Scan for the cell matching the given text and deliver its (x, y) coordinate at center. 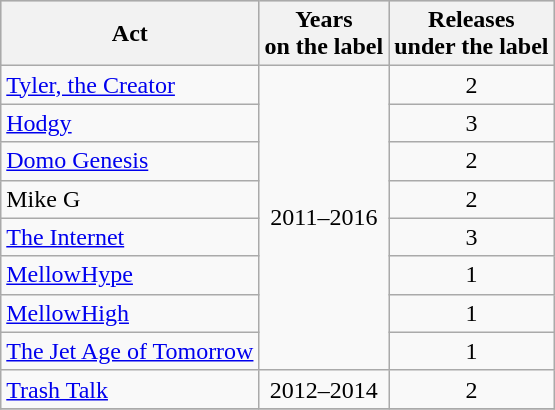
Hodgy (130, 123)
Act (130, 34)
Years on the label (324, 34)
Releases under the label (472, 34)
Mike G (130, 199)
The Internet (130, 237)
2012–2014 (324, 389)
MellowHigh (130, 313)
Trash Talk (130, 389)
The Jet Age of Tomorrow (130, 351)
Domo Genesis (130, 161)
2011–2016 (324, 218)
MellowHype (130, 275)
Tyler, the Creator (130, 85)
